From the cell containing the given text, extract its center point as [X, Y] coordinate. 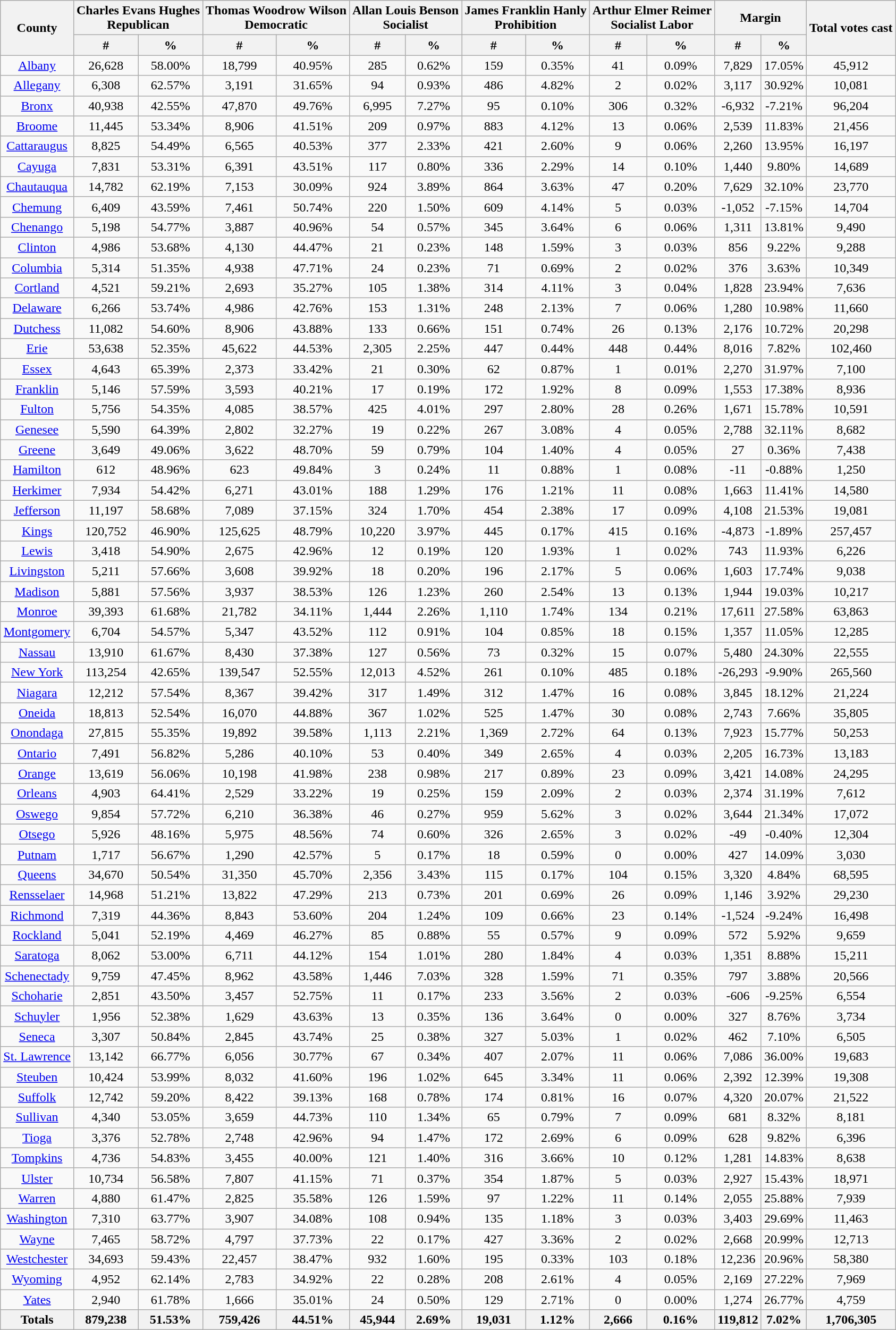
2.71% [557, 1300]
19,892 [240, 733]
3.66% [557, 1158]
8,962 [240, 976]
43.01% [313, 490]
3.88% [783, 976]
41.51% [313, 126]
208 [494, 1280]
425 [378, 409]
49.76% [313, 106]
5,480 [738, 652]
4,108 [738, 510]
10.72% [783, 329]
5,041 [106, 936]
10 [618, 1158]
1.22% [557, 1198]
Ulster [37, 1178]
2,748 [240, 1138]
1.60% [434, 1259]
48.56% [313, 834]
20.07% [783, 1097]
Saratoga [37, 956]
67 [378, 1057]
6,505 [851, 1037]
29.69% [783, 1218]
34.08% [313, 1218]
1.50% [434, 207]
0.25% [434, 794]
12.39% [783, 1077]
38.57% [313, 409]
2,940 [106, 1300]
2,666 [618, 1320]
108 [378, 1218]
Schoharie [37, 996]
4,085 [240, 409]
11.05% [783, 632]
39.92% [313, 571]
0.28% [434, 1280]
3,418 [106, 551]
13,910 [106, 652]
7,829 [738, 65]
0.78% [434, 1097]
73 [494, 652]
2,205 [738, 753]
924 [378, 187]
7,612 [851, 794]
10,591 [851, 409]
257,457 [851, 531]
102,460 [851, 349]
14.08% [783, 773]
4,952 [106, 1280]
97 [494, 1198]
52.55% [313, 672]
31.19% [783, 794]
6,704 [106, 632]
612 [106, 470]
3,191 [240, 86]
2.07% [557, 1057]
153 [378, 308]
135 [494, 1218]
27 [738, 450]
0.34% [434, 1057]
5,314 [106, 267]
5,286 [240, 753]
2,927 [738, 1178]
0.27% [434, 814]
3.34% [557, 1077]
21,522 [851, 1097]
52.54% [171, 713]
5,756 [106, 409]
53.34% [171, 126]
14.09% [783, 854]
1,357 [738, 632]
38.53% [313, 592]
2.38% [557, 510]
Greene [37, 450]
26,628 [106, 65]
4,469 [240, 936]
1.21% [557, 490]
-1,052 [738, 207]
328 [494, 976]
4,340 [106, 1117]
34,670 [106, 874]
17.38% [783, 389]
23,770 [851, 187]
103 [618, 1259]
5,146 [106, 389]
27,815 [106, 733]
2,392 [738, 1077]
129 [494, 1300]
1,146 [738, 895]
62.19% [171, 187]
Franklin [37, 389]
-0.40% [783, 834]
4.14% [557, 207]
63.77% [171, 1218]
Richmond [37, 915]
112 [378, 632]
5,211 [106, 571]
2.09% [557, 794]
8,367 [240, 693]
134 [618, 612]
15.78% [783, 409]
Hamilton [37, 470]
45,944 [378, 1320]
48.79% [313, 531]
14,689 [851, 166]
40.96% [313, 227]
5,347 [240, 632]
Ontario [37, 753]
58,380 [851, 1259]
127 [378, 652]
7,153 [240, 187]
30.09% [313, 187]
12,013 [378, 672]
53,638 [106, 349]
5,881 [106, 592]
0.01% [681, 369]
324 [378, 510]
1,706,305 [851, 1320]
3.36% [557, 1239]
37.38% [313, 652]
2,260 [738, 146]
0.38% [434, 1037]
3,907 [240, 1218]
Cayuga [37, 166]
486 [494, 86]
Rockland [37, 936]
6,554 [851, 996]
115 [494, 874]
4,130 [240, 247]
4.11% [557, 288]
7,923 [738, 733]
609 [494, 207]
1,290 [240, 854]
8 [618, 389]
48.16% [171, 834]
-606 [738, 996]
1.01% [434, 956]
120,752 [106, 531]
12,713 [851, 1239]
31,350 [240, 874]
8,422 [240, 1097]
4.84% [783, 874]
Westchester [37, 1259]
32.11% [783, 430]
3,659 [240, 1117]
1.18% [557, 1218]
21,456 [851, 126]
18,971 [851, 1178]
Washington [37, 1218]
932 [378, 1259]
7.10% [783, 1037]
623 [240, 470]
2,539 [738, 126]
109 [494, 915]
Tompkins [37, 1158]
Wyoming [37, 1280]
21,224 [851, 693]
36.38% [313, 814]
Genesee [37, 430]
61.47% [171, 1198]
Monroe [37, 612]
2,783 [240, 1280]
16.73% [783, 753]
12,236 [738, 1259]
53.60% [313, 915]
0.33% [557, 1259]
3.97% [434, 531]
52.78% [171, 1138]
45,622 [240, 349]
8,062 [106, 956]
7,100 [851, 369]
37.73% [313, 1239]
6,271 [240, 490]
233 [494, 996]
6,056 [240, 1057]
1,944 [738, 592]
9.80% [783, 166]
2.54% [557, 592]
445 [494, 531]
5.03% [557, 1037]
176 [494, 490]
52.38% [171, 1016]
-0.88% [783, 470]
22,555 [851, 652]
0.80% [434, 166]
2.21% [434, 733]
45.70% [313, 874]
5.92% [783, 936]
1.49% [434, 693]
52.35% [171, 349]
148 [494, 247]
0.59% [557, 854]
1,250 [851, 470]
-9.24% [783, 915]
195 [494, 1259]
45,912 [851, 65]
117 [378, 166]
96,204 [851, 106]
54.49% [171, 146]
20.99% [783, 1239]
0.73% [434, 895]
59.20% [171, 1097]
44.73% [313, 1117]
48.70% [313, 450]
11,463 [851, 1218]
2,356 [378, 874]
Cortland [37, 288]
41 [618, 65]
Charles Evans HughesRepublican [138, 18]
1.34% [434, 1117]
119,812 [738, 1320]
628 [738, 1138]
21,782 [240, 612]
3,307 [106, 1037]
421 [494, 146]
314 [494, 288]
0.81% [557, 1097]
1,274 [738, 1300]
4,903 [106, 794]
Seneca [37, 1037]
35,805 [851, 713]
0.94% [434, 1218]
47.29% [313, 895]
1,629 [240, 1016]
65 [494, 1117]
7,934 [106, 490]
35.27% [313, 288]
959 [494, 814]
43.74% [313, 1037]
Clinton [37, 247]
1,663 [738, 490]
797 [738, 976]
29,230 [851, 895]
0.12% [681, 1158]
58.72% [171, 1239]
62 [494, 369]
20,298 [851, 329]
1,351 [738, 956]
1,110 [494, 612]
1.12% [557, 1320]
3,457 [240, 996]
2,851 [106, 996]
54 [378, 227]
Orange [37, 773]
52.19% [171, 936]
51.21% [171, 895]
14,704 [851, 207]
213 [378, 895]
645 [494, 1077]
9.82% [783, 1138]
James Franklin HanlyProhibition [526, 18]
40.00% [313, 1158]
1,446 [378, 976]
265,560 [851, 672]
8,936 [851, 389]
43.51% [313, 166]
2.80% [557, 409]
883 [494, 126]
3,649 [106, 450]
11.83% [783, 126]
316 [494, 1158]
44.47% [313, 247]
64.41% [171, 794]
50,253 [851, 733]
0.22% [434, 430]
13,822 [240, 895]
68,595 [851, 874]
2,176 [738, 329]
0.56% [434, 652]
44.12% [313, 956]
Suffolk [37, 1097]
11,197 [106, 510]
30 [618, 713]
54.60% [171, 329]
Bronx [37, 106]
Albany [37, 65]
1,440 [738, 166]
Allan Louis BensonSocialist [406, 18]
174 [494, 1097]
24.30% [783, 652]
204 [378, 915]
13,183 [851, 753]
6,565 [240, 146]
Total votes cast [851, 28]
34.11% [313, 612]
4.82% [557, 86]
136 [494, 1016]
3,887 [240, 227]
Arthur Elmer ReimerSocialist Labor [652, 18]
1,671 [738, 409]
7.02% [783, 1320]
40.21% [313, 389]
8,016 [738, 349]
3,644 [738, 814]
2,055 [738, 1198]
47 [618, 187]
1,281 [738, 1158]
280 [494, 956]
0.40% [434, 753]
57.66% [171, 571]
44.36% [171, 915]
238 [378, 773]
3,030 [851, 854]
43.50% [171, 996]
27.58% [783, 612]
50.54% [171, 874]
28 [618, 409]
1,603 [738, 571]
6,711 [240, 956]
31.65% [313, 86]
13,619 [106, 773]
11,445 [106, 126]
44.51% [313, 1320]
2,374 [738, 794]
326 [494, 834]
4.12% [557, 126]
2.29% [557, 166]
19,031 [494, 1320]
24,295 [851, 773]
3,734 [851, 1016]
-7.15% [783, 207]
53.74% [171, 308]
3,455 [240, 1158]
43.52% [313, 632]
8,843 [240, 915]
188 [378, 490]
572 [738, 936]
48.96% [171, 470]
9,038 [851, 571]
0.60% [434, 834]
120 [494, 551]
110 [378, 1117]
14,968 [106, 895]
55 [494, 936]
Otsego [37, 834]
43.59% [171, 207]
0.87% [557, 369]
3.43% [434, 874]
1.87% [557, 1178]
Erie [37, 349]
5.62% [557, 814]
168 [378, 1097]
6,266 [106, 308]
14,580 [851, 490]
74 [378, 834]
59.43% [171, 1259]
18,813 [106, 713]
5,975 [240, 834]
2.26% [434, 612]
10.98% [783, 308]
485 [618, 672]
1,311 [738, 227]
0.50% [434, 1300]
0.26% [681, 409]
5,198 [106, 227]
42.55% [171, 106]
11.41% [783, 490]
14,782 [106, 187]
17,611 [738, 612]
8.88% [783, 956]
55.35% [171, 733]
6,391 [240, 166]
New York [37, 672]
53.68% [171, 247]
46 [378, 814]
4,880 [106, 1198]
2,743 [738, 713]
66.77% [171, 1057]
6,308 [106, 86]
3,937 [240, 592]
7,089 [240, 510]
Allegany [37, 86]
7,807 [240, 1178]
0.93% [434, 86]
Herkimer [37, 490]
3.08% [557, 430]
20,566 [851, 976]
4,938 [240, 267]
10,349 [851, 267]
12,742 [106, 1097]
39.42% [313, 693]
95 [494, 106]
22,457 [240, 1259]
6,210 [240, 814]
12,212 [106, 693]
3,622 [240, 450]
447 [494, 349]
1,828 [738, 288]
3.89% [434, 187]
2,825 [240, 1198]
13,142 [106, 1057]
40.95% [313, 65]
61.67% [171, 652]
19,308 [851, 1077]
1.70% [434, 510]
25.88% [783, 1198]
32.10% [783, 187]
0.24% [434, 470]
2,169 [738, 1280]
7,461 [240, 207]
2,845 [240, 1037]
14.83% [783, 1158]
19.03% [783, 592]
64.39% [171, 430]
16,197 [851, 146]
18,799 [240, 65]
54.42% [171, 490]
4,643 [106, 369]
3,403 [738, 1218]
36.00% [783, 1057]
6,226 [851, 551]
1,369 [494, 733]
Broome [37, 126]
-4,873 [738, 531]
8,181 [851, 1117]
35.58% [313, 1198]
267 [494, 430]
7,086 [738, 1057]
Montgomery [37, 632]
44.53% [313, 349]
0.36% [783, 450]
Schenectady [37, 976]
7,636 [851, 288]
0.62% [434, 65]
53 [378, 753]
1.23% [434, 592]
57.59% [171, 389]
2.72% [557, 733]
42.76% [313, 308]
354 [494, 1178]
3,845 [738, 693]
11,082 [106, 329]
462 [738, 1037]
0.74% [557, 329]
0.85% [557, 632]
-26,293 [738, 672]
40.10% [313, 753]
53.00% [171, 956]
285 [378, 65]
1.74% [557, 612]
57.72% [171, 814]
Niagara [37, 693]
Columbia [37, 267]
-11 [738, 470]
46.90% [171, 531]
59 [378, 450]
Thomas Woodrow WilsonDemocratic [276, 18]
33.22% [313, 794]
3,376 [106, 1138]
32.27% [313, 430]
54.83% [171, 1158]
0.98% [434, 773]
-1,524 [738, 915]
14 [618, 166]
0.91% [434, 632]
50.84% [171, 1037]
8,430 [240, 652]
57.56% [171, 592]
30.92% [783, 86]
261 [494, 672]
454 [494, 510]
6,409 [106, 207]
42.65% [171, 672]
4,320 [738, 1097]
10,217 [851, 592]
2.60% [557, 146]
9,490 [851, 227]
16,070 [240, 713]
2,693 [240, 288]
54.77% [171, 227]
54.90% [171, 551]
41.15% [313, 1178]
56.58% [171, 1178]
64 [618, 733]
260 [494, 592]
56.67% [171, 854]
Warren [37, 1198]
39.13% [313, 1097]
7,629 [738, 187]
2,802 [240, 430]
Putnam [37, 854]
19,683 [851, 1057]
Lewis [37, 551]
6,995 [378, 106]
37.15% [313, 510]
525 [494, 713]
1.93% [557, 551]
312 [494, 693]
23.94% [783, 288]
49.84% [313, 470]
15,211 [851, 956]
7,939 [851, 1198]
Steuben [37, 1077]
1,956 [106, 1016]
11,660 [851, 308]
56.82% [171, 753]
12,285 [851, 632]
2,529 [240, 794]
10,424 [106, 1077]
38.47% [313, 1259]
1,113 [378, 733]
49.06% [171, 450]
345 [494, 227]
9,659 [851, 936]
19,081 [851, 510]
43.88% [313, 329]
12 [378, 551]
54.57% [171, 632]
39,393 [106, 612]
47.45% [171, 976]
9,288 [851, 247]
6,396 [851, 1138]
62.57% [171, 86]
10,081 [851, 86]
154 [378, 956]
1.31% [434, 308]
35.01% [313, 1300]
377 [378, 146]
51.53% [171, 1320]
2,675 [240, 551]
Rensselaer [37, 895]
8.32% [783, 1117]
209 [378, 126]
Yates [37, 1300]
759,426 [240, 1320]
13.81% [783, 227]
367 [378, 713]
Onondaga [37, 733]
-9.90% [783, 672]
306 [618, 106]
8.76% [783, 1016]
-1.89% [783, 531]
2.17% [557, 571]
-6,932 [738, 106]
34,693 [106, 1259]
47.71% [313, 267]
County [37, 28]
2.33% [434, 146]
2,270 [738, 369]
1.29% [434, 490]
25 [378, 1037]
2.25% [434, 349]
4,736 [106, 1158]
2,305 [378, 349]
139,547 [240, 672]
Oneida [37, 713]
Queens [37, 874]
151 [494, 329]
Oswego [37, 814]
30.77% [313, 1057]
20.96% [783, 1259]
Delaware [37, 308]
7.03% [434, 976]
Tioga [37, 1138]
1,444 [378, 612]
9.22% [783, 247]
0.89% [557, 773]
56.06% [171, 773]
317 [378, 693]
46.27% [313, 936]
50.74% [313, 207]
0.04% [681, 288]
Jefferson [37, 510]
53.31% [171, 166]
1,717 [106, 854]
3.56% [557, 996]
8,682 [851, 430]
Orleans [37, 794]
53.99% [171, 1077]
4,797 [240, 1239]
33.42% [313, 369]
40,938 [106, 106]
21.34% [783, 814]
63,863 [851, 612]
54.35% [171, 409]
12,304 [851, 834]
Livingston [37, 571]
65.39% [171, 369]
39.58% [313, 733]
21.53% [783, 510]
31.97% [783, 369]
407 [494, 1057]
856 [738, 247]
57.54% [171, 693]
220 [378, 207]
0.30% [434, 369]
Chautauqua [37, 187]
Madison [37, 592]
10,734 [106, 1178]
3,320 [738, 874]
0.37% [434, 1178]
376 [738, 267]
Cattaraugus [37, 146]
201 [494, 895]
7,831 [106, 166]
53.05% [171, 1117]
7.82% [783, 349]
42.57% [313, 854]
1,666 [240, 1300]
St. Lawrence [37, 1057]
-9.25% [783, 996]
17.05% [783, 65]
Chenango [37, 227]
743 [738, 551]
121 [378, 1158]
2,668 [738, 1239]
13.95% [783, 146]
34.92% [313, 1280]
879,238 [106, 1320]
15 [618, 652]
Totals [37, 1320]
0.21% [681, 612]
7,969 [851, 1280]
Nassau [37, 652]
336 [494, 166]
18.12% [783, 693]
61.78% [171, 1300]
Kings [37, 531]
681 [738, 1117]
15.77% [783, 733]
2,373 [240, 369]
3,608 [240, 571]
8,638 [851, 1158]
133 [378, 329]
43.58% [313, 976]
4,521 [106, 288]
10,220 [378, 531]
125,625 [240, 531]
297 [494, 409]
40.53% [313, 146]
9,759 [106, 976]
7.66% [783, 713]
Schuyler [37, 1016]
8,825 [106, 146]
26.77% [783, 1300]
Chemung [37, 207]
8,032 [240, 1077]
1,553 [738, 389]
448 [618, 349]
217 [494, 773]
41.60% [313, 1077]
7,465 [106, 1239]
1.84% [557, 956]
2.13% [557, 308]
7.27% [434, 106]
62.14% [171, 1280]
15.43% [783, 1178]
59.21% [171, 288]
3,421 [738, 773]
1,280 [738, 308]
41.98% [313, 773]
4,759 [851, 1300]
17.74% [783, 571]
7,491 [106, 753]
11.93% [783, 551]
864 [494, 187]
-49 [738, 834]
61.68% [171, 612]
1.38% [434, 288]
5,926 [106, 834]
10,198 [240, 773]
113,254 [106, 672]
Essex [37, 369]
3.92% [783, 895]
52.75% [313, 996]
Margin [761, 18]
27.22% [783, 1280]
7,310 [106, 1218]
47,870 [240, 106]
Dutchess [37, 329]
-7.21% [783, 106]
7,438 [851, 450]
Fulton [37, 409]
Wayne [37, 1239]
2,788 [738, 430]
349 [494, 753]
51.35% [171, 267]
17,072 [851, 814]
5,590 [106, 430]
44.88% [313, 713]
1.24% [434, 915]
248 [494, 308]
415 [618, 531]
3,117 [738, 86]
Sullivan [37, 1117]
9,854 [106, 814]
4.52% [434, 672]
1.92% [557, 389]
105 [378, 288]
16,498 [851, 915]
43.63% [313, 1016]
58.68% [171, 510]
4.01% [434, 409]
7,319 [106, 915]
85 [378, 936]
2.61% [557, 1280]
58.00% [171, 65]
0.97% [434, 126]
3,593 [240, 389]
